Scan for the cell matching the given text and deliver its [x, y] coordinate at center. 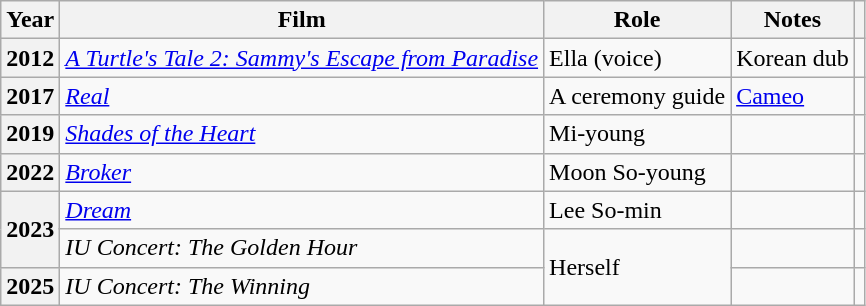
Ella (voice) [638, 58]
Moon So-young [638, 172]
Dream [302, 210]
Shades of the Heart [302, 134]
IU Concert: The Golden Hour [302, 248]
Lee So-min [638, 210]
Cameo [793, 96]
2017 [30, 96]
2022 [30, 172]
2019 [30, 134]
Broker [302, 172]
A ceremony guide [638, 96]
2025 [30, 286]
Korean dub [793, 58]
A Turtle's Tale 2: Sammy's Escape from Paradise [302, 58]
2023 [30, 229]
Herself [638, 267]
Role [638, 20]
2012 [30, 58]
Mi-young [638, 134]
Year [30, 20]
Film [302, 20]
Real [302, 96]
IU Concert: The Winning [302, 286]
Notes [793, 20]
